Pinpoint the cell where the given text exists, returning its (x, y) midpoint coordinate. 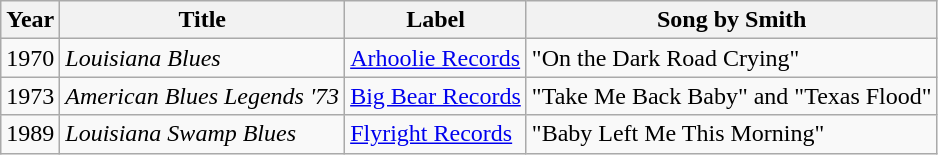
Title (202, 20)
Big Bear Records (436, 96)
Year (30, 20)
"Take Me Back Baby" and "Texas Flood" (732, 96)
Arhoolie Records (436, 58)
Louisiana Swamp Blues (202, 134)
1973 (30, 96)
Song by Smith (732, 20)
Label (436, 20)
American Blues Legends '73 (202, 96)
Flyright Records (436, 134)
"Baby Left Me This Morning" (732, 134)
"On the Dark Road Crying" (732, 58)
1989 (30, 134)
1970 (30, 58)
Louisiana Blues (202, 58)
